Return [X, Y] of the center of cell containing provided text 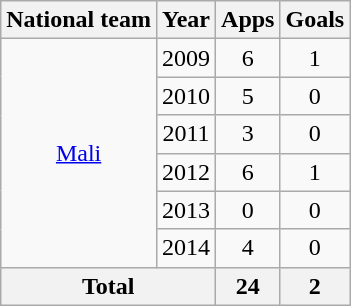
5 [248, 96]
2011 [186, 134]
Apps [248, 20]
National team [79, 20]
Mali [79, 153]
2 [315, 286]
2009 [186, 58]
4 [248, 248]
Goals [315, 20]
Total [108, 286]
2013 [186, 210]
2012 [186, 172]
3 [248, 134]
Year [186, 20]
24 [248, 286]
2014 [186, 248]
2010 [186, 96]
